Detect which cell encompasses the target text, then output its [X, Y] center coordinate. 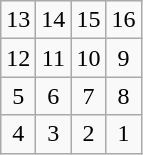
8 [124, 96]
15 [88, 20]
16 [124, 20]
9 [124, 58]
5 [18, 96]
2 [88, 134]
10 [88, 58]
7 [88, 96]
13 [18, 20]
12 [18, 58]
11 [54, 58]
14 [54, 20]
4 [18, 134]
3 [54, 134]
1 [124, 134]
6 [54, 96]
